Detect which cell encompasses the target text, then output its (X, Y) center coordinate. 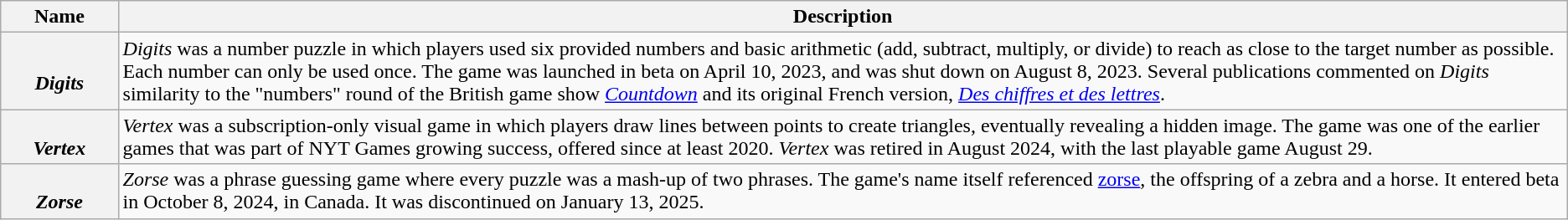
Vertex (59, 137)
Zorse (59, 191)
Digits (59, 71)
Description (843, 17)
Name (59, 17)
